Capture the cell that displays the provided text and extract its [x, y] central coordinate. 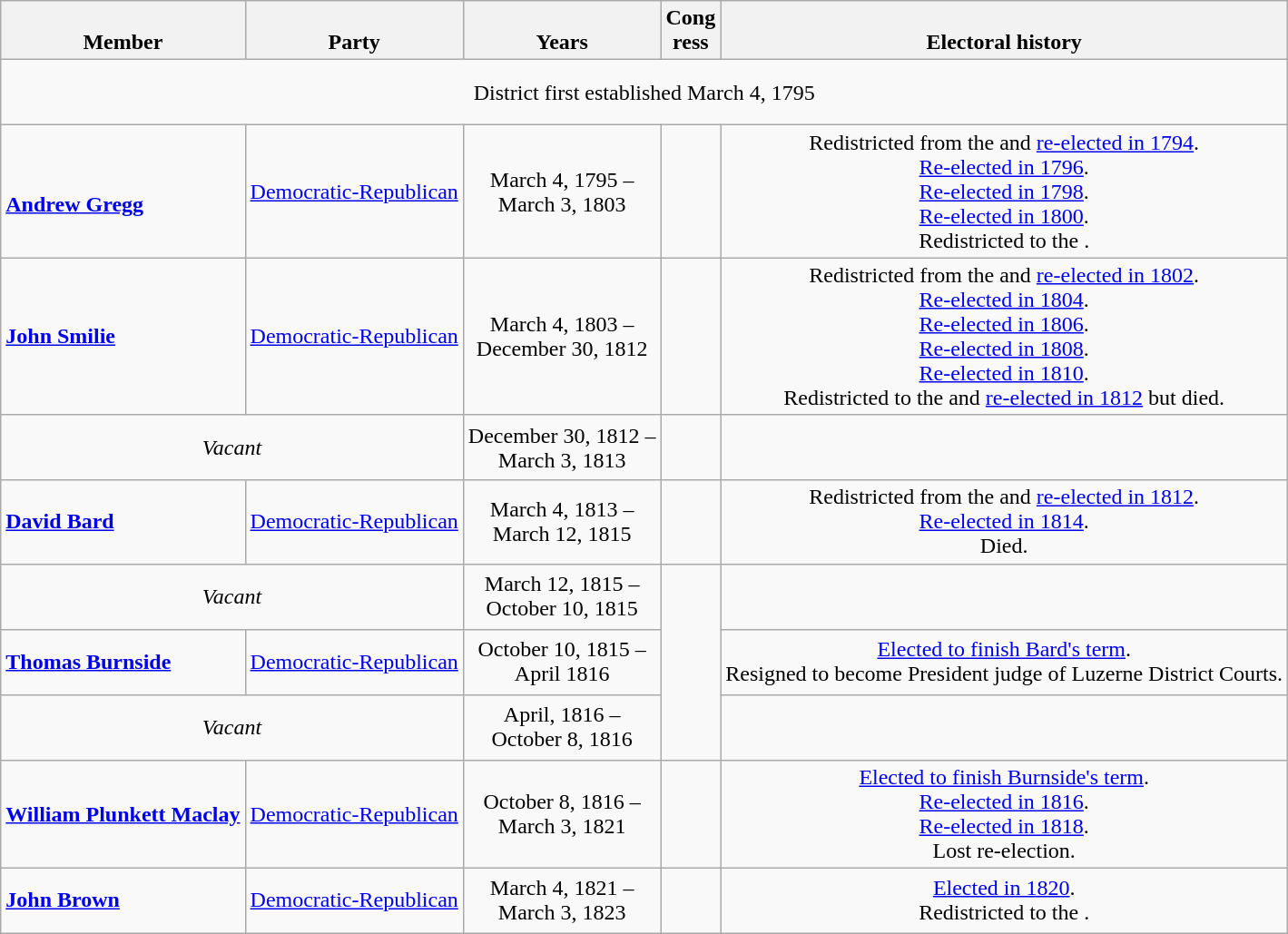
March 12, 1815 –October 10, 1815 [562, 596]
Redistricted from the and re-elected in 1812.Re-elected in 1814.Died. [1004, 522]
Elected in 1820.Redistricted to the . [1004, 900]
John Smilie [123, 336]
Member [123, 31]
William Plunkett Maclay [123, 813]
Years [562, 31]
Party [354, 31]
March 4, 1803 –December 30, 1812 [562, 336]
April, 1816 –October 8, 1816 [562, 727]
District first established March 4, 1795 [644, 93]
Redistricted from the and re-elected in 1794.Re-elected in 1796.Re-elected in 1798.Re-elected in 1800.Redistricted to the . [1004, 192]
October 8, 1816 –March 3, 1821 [562, 813]
Elected to finish Bard's term.Resigned to become President judge of Luzerne District Courts. [1004, 662]
October 10, 1815 –April 1816 [562, 662]
March 4, 1813 –March 12, 1815 [562, 522]
Thomas Burnside [123, 662]
Andrew Gregg [123, 192]
March 4, 1821 –March 3, 1823 [562, 900]
March 4, 1795 –March 3, 1803 [562, 192]
Elected to finish Burnside's term.Re-elected in 1816.Re-elected in 1818.Lost re-election. [1004, 813]
December 30, 1812 –March 3, 1813 [562, 447]
Congress [691, 31]
David Bard [123, 522]
John Brown [123, 900]
Electoral history [1004, 31]
